Output the (X, Y) coordinate of the center of the cell containing the given text.  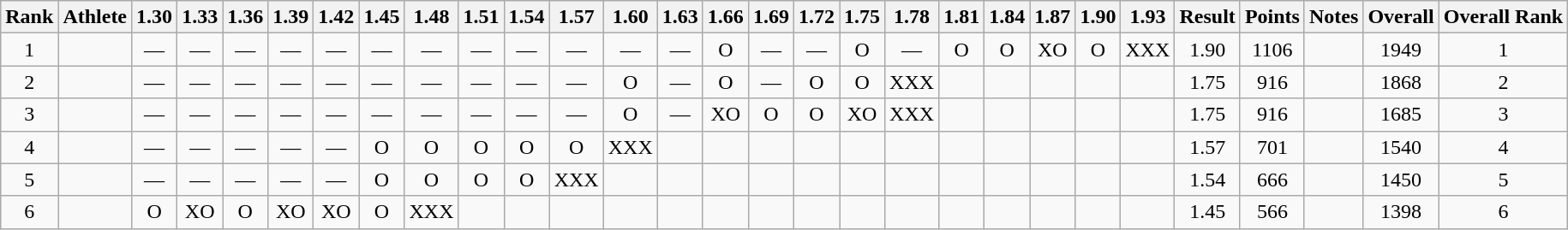
1.30 (154, 17)
1540 (1401, 147)
Overall (1401, 17)
Rank (29, 17)
1.78 (912, 17)
1.33 (200, 17)
1450 (1401, 180)
Notes (1333, 17)
1.81 (961, 17)
1.93 (1148, 17)
1.63 (680, 17)
666 (1272, 180)
1.51 (482, 17)
1.72 (816, 17)
Overall Rank (1503, 17)
1.66 (725, 17)
Result (1207, 17)
1.60 (631, 17)
1.69 (771, 17)
566 (1272, 212)
Athlete (95, 17)
1868 (1401, 82)
1.84 (1008, 17)
701 (1272, 147)
1.87 (1052, 17)
1949 (1401, 50)
1685 (1401, 115)
1.48 (432, 17)
Points (1272, 17)
1.36 (245, 17)
1.42 (336, 17)
1398 (1401, 212)
1.39 (291, 17)
1106 (1272, 50)
